Identify which cell holds the provided text, then report its [x, y] central coordinate. 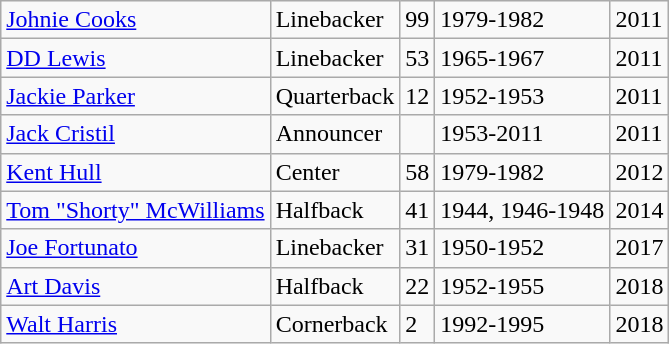
22 [418, 286]
99 [418, 20]
2014 [640, 210]
Tom "Shorty" McWilliams [136, 210]
53 [418, 58]
1965-1967 [522, 58]
1950-1952 [522, 248]
1992-1995 [522, 324]
Kent Hull [136, 172]
2012 [640, 172]
Quarterback [335, 96]
31 [418, 248]
2 [418, 324]
DD Lewis [136, 58]
Jackie Parker [136, 96]
Joe Fortunato [136, 248]
Johnie Cooks [136, 20]
Walt Harris [136, 324]
41 [418, 210]
2017 [640, 248]
Art Davis [136, 286]
Jack Cristil [136, 134]
Announcer [335, 134]
12 [418, 96]
1952-1953 [522, 96]
Center [335, 172]
Cornerback [335, 324]
1953-2011 [522, 134]
58 [418, 172]
1952-1955 [522, 286]
1944, 1946-1948 [522, 210]
